Output the (x, y) coordinate of the center of the cell containing the given text.  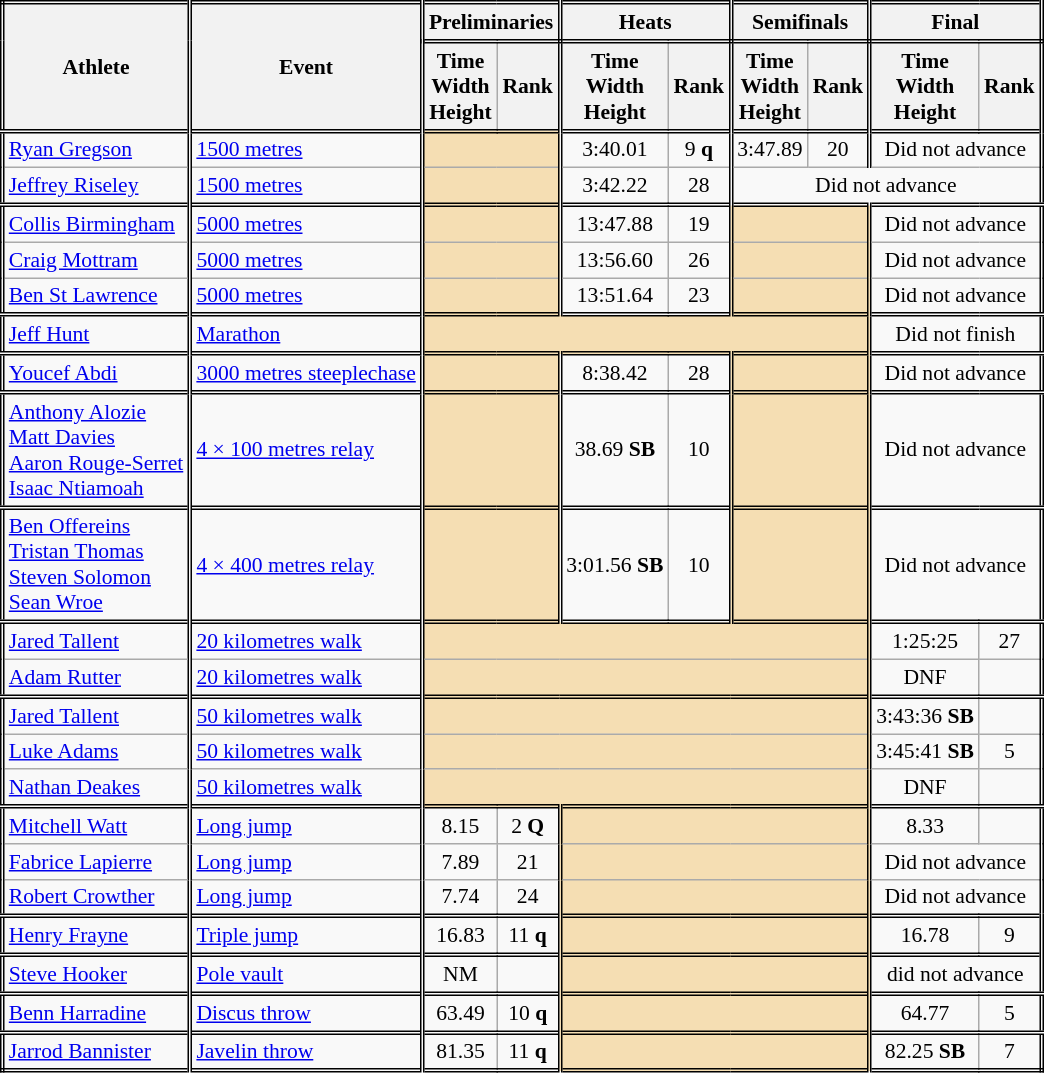
9 (1010, 936)
Ben St Lawrence (96, 296)
Athlete (96, 67)
Benn Harradine (96, 1014)
3:40.01 (614, 150)
13:51.64 (614, 296)
7.74 (460, 898)
Event (306, 67)
19 (700, 224)
4 × 100 metres relay (306, 450)
Did not finish (956, 334)
Pole vault (306, 974)
8:38.42 (614, 374)
64.77 (924, 1014)
63.49 (460, 1014)
Nathan Deakes (96, 788)
Marathon (306, 334)
3:01.56 SB (614, 564)
3:45:41 SB (924, 752)
Ryan Gregson (96, 150)
9 q (700, 150)
38.69 SB (614, 450)
Fabrice Lapierre (96, 862)
Craig Mottram (96, 260)
26 (700, 260)
Semifinals (800, 22)
Preliminaries (490, 22)
Triple jump (306, 936)
2 Q (528, 826)
Adam Rutter (96, 678)
7 (1010, 1052)
Youcef Abdi (96, 374)
Jeff Hunt (96, 334)
Javelin throw (306, 1052)
did not advance (956, 974)
16.78 (924, 936)
8.15 (460, 826)
Anthony AlozieMatt DaviesAaron Rouge-SerretIsaac Ntiamoah (96, 450)
Henry Frayne (96, 936)
Mitchell Watt (96, 826)
27 (1010, 642)
Final (956, 22)
1:25:25 (924, 642)
Collis Birmingham (96, 224)
4 × 400 metres relay (306, 564)
81.35 (460, 1052)
NM (460, 974)
Jeffrey Riseley (96, 186)
Discus throw (306, 1014)
Robert Crowther (96, 898)
82.25 SB (924, 1052)
3:42.22 (614, 186)
Heats (646, 22)
Ben OffereinsTristan ThomasSteven SolomonSean Wroe (96, 564)
20 (839, 150)
23 (700, 296)
24 (528, 898)
10 q (528, 1014)
Jarrod Bannister (96, 1052)
Luke Adams (96, 752)
8.33 (924, 826)
13:47.88 (614, 224)
3:47.89 (770, 150)
3:43:36 SB (924, 716)
7.89 (460, 862)
21 (528, 862)
3000 metres steeplechase (306, 374)
16.83 (460, 936)
Steve Hooker (96, 974)
13:56.60 (614, 260)
